Output the (x, y) coordinate of the center of the cell containing the given text.  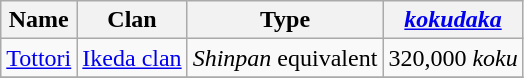
Clan (132, 20)
320,000 koku (453, 58)
kokudaka (453, 20)
Tottori (39, 58)
Type (285, 20)
Name (39, 20)
Shinpan equivalent (285, 58)
Ikeda clan (132, 58)
